Identify which cell holds the provided text, then report its [x, y] central coordinate. 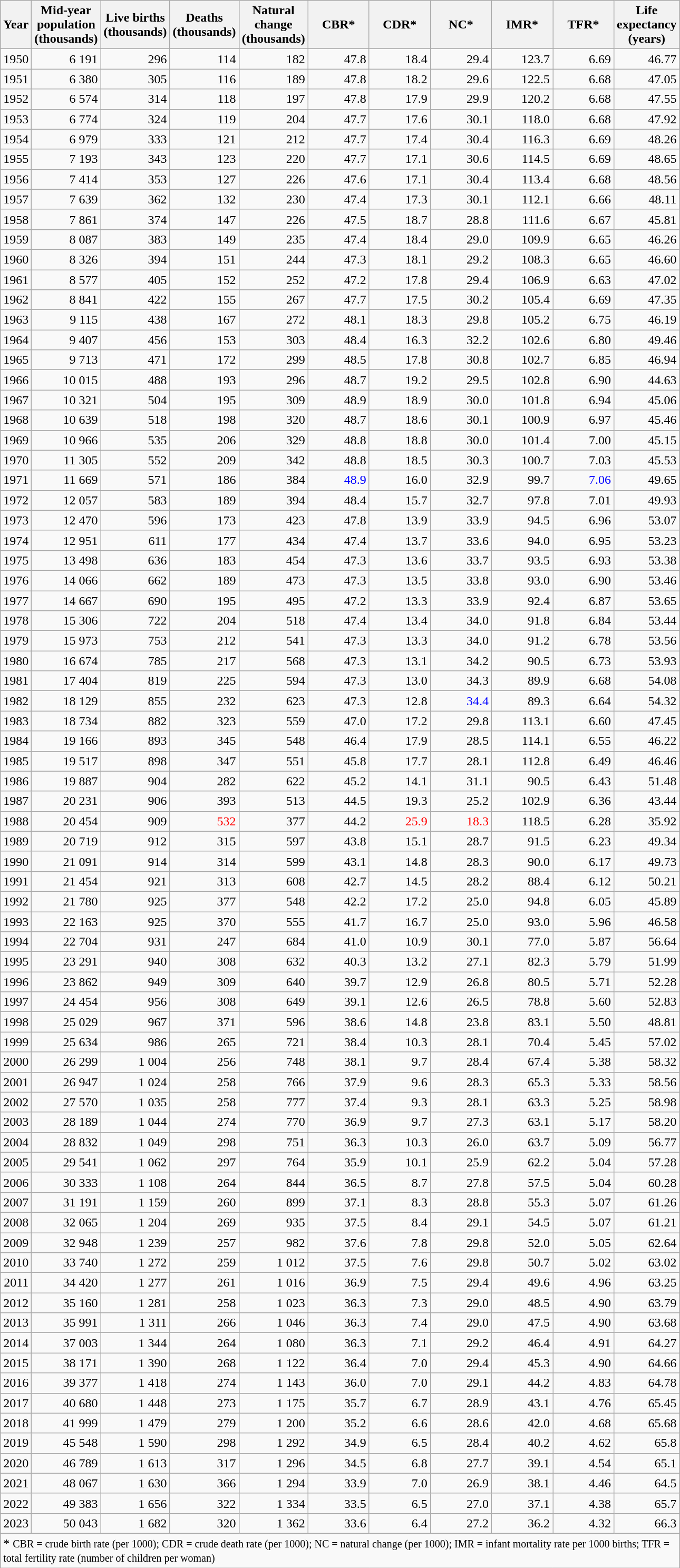
118 [205, 99]
116 [205, 79]
25.2 [461, 801]
1983 [16, 721]
568 [273, 661]
53.46 [647, 580]
313 [205, 881]
16 674 [66, 661]
Mid-year population (thousands) [66, 25]
53.56 [647, 641]
34.9 [338, 1443]
1 012 [273, 1263]
46.94 [647, 360]
269 [205, 1222]
64.5 [647, 1483]
14.1 [400, 781]
32.2 [461, 340]
198 [205, 420]
230 [273, 199]
64.27 [647, 1343]
100.7 [522, 460]
273 [205, 1403]
206 [205, 440]
1973 [16, 520]
14 066 [66, 580]
342 [273, 460]
53.38 [647, 560]
152 [205, 280]
6.23 [583, 841]
6.73 [583, 661]
2011 [16, 1283]
6 774 [66, 119]
102.8 [522, 380]
345 [205, 741]
1 035 [135, 1102]
114.1 [522, 741]
906 [135, 801]
20 454 [66, 821]
1959 [16, 239]
118.0 [522, 119]
33.5 [338, 1503]
1977 [16, 600]
5.45 [583, 1042]
882 [135, 721]
45.8 [338, 761]
49.6 [522, 1283]
6 979 [66, 139]
6.4 [400, 1523]
384 [273, 480]
65.8 [647, 1443]
173 [205, 520]
1 024 [135, 1082]
15 973 [66, 641]
559 [273, 721]
7 414 [66, 179]
61.26 [647, 1202]
147 [205, 219]
257 [205, 1242]
4.46 [583, 1483]
260 [205, 1202]
488 [135, 380]
48.1 [338, 320]
1991 [16, 881]
16.7 [400, 922]
305 [135, 79]
9.6 [400, 1082]
1962 [16, 300]
34 420 [66, 1283]
535 [135, 440]
1 062 [135, 1162]
1 362 [273, 1523]
65.45 [647, 1403]
27.1 [461, 962]
1980 [16, 661]
766 [273, 1082]
13 498 [66, 560]
7.5 [400, 1283]
636 [135, 560]
456 [135, 340]
102.6 [522, 340]
91.8 [522, 621]
267 [273, 300]
27.8 [461, 1182]
19.2 [400, 380]
37.6 [338, 1242]
18 129 [66, 701]
1978 [16, 621]
904 [135, 781]
6.67 [583, 219]
46.77 [647, 59]
1990 [16, 861]
58.32 [647, 1062]
105.2 [522, 320]
26.0 [461, 1142]
18.6 [400, 420]
986 [135, 1042]
29.6 [461, 79]
21 091 [66, 861]
49 383 [66, 1503]
63.7 [522, 1142]
45.15 [647, 440]
55.3 [522, 1202]
63.79 [647, 1303]
7 639 [66, 199]
28.5 [461, 741]
1 044 [135, 1122]
329 [273, 440]
764 [273, 1162]
252 [273, 280]
1965 [16, 360]
4.32 [583, 1523]
46.46 [647, 761]
1981 [16, 681]
48 067 [66, 1483]
30.2 [461, 300]
819 [135, 681]
58.98 [647, 1102]
151 [205, 259]
47.6 [338, 179]
1969 [16, 440]
33 740 [66, 1263]
855 [135, 701]
23 862 [66, 982]
1997 [16, 1002]
37 003 [66, 1343]
53.93 [647, 661]
1979 [16, 641]
105.4 [522, 300]
28 189 [66, 1122]
7.03 [583, 460]
44.63 [647, 380]
39.7 [338, 982]
323 [205, 721]
20 231 [66, 801]
28.9 [461, 1403]
8 326 [66, 259]
1982 [16, 701]
29.5 [461, 380]
36.5 [338, 1182]
31.1 [461, 781]
42.2 [338, 901]
7.4 [400, 1323]
893 [135, 741]
120.2 [522, 99]
1950 [16, 59]
1 390 [135, 1363]
64.78 [647, 1383]
26.8 [461, 982]
63.68 [647, 1323]
35.92 [647, 821]
422 [135, 300]
57.02 [647, 1042]
1 143 [273, 1383]
30.6 [461, 159]
12 470 [66, 520]
5.25 [583, 1102]
63.1 [522, 1122]
532 [205, 821]
1 239 [135, 1242]
37.9 [338, 1082]
27 570 [66, 1102]
1 200 [273, 1423]
41.7 [338, 922]
18.1 [400, 259]
30.3 [461, 460]
2003 [16, 1122]
172 [205, 360]
956 [135, 1002]
63.3 [522, 1102]
5.09 [583, 1142]
47.55 [647, 99]
5.96 [583, 922]
1966 [16, 380]
47.0 [338, 721]
25 029 [66, 1022]
1968 [16, 420]
1972 [16, 500]
405 [135, 280]
193 [205, 380]
123.7 [522, 59]
1974 [16, 540]
62.2 [522, 1162]
24 454 [66, 1002]
78.8 [522, 1002]
51.48 [647, 781]
6.28 [583, 821]
10 321 [66, 400]
13.5 [400, 580]
217 [205, 661]
89.9 [522, 681]
IMR* [522, 25]
43.44 [647, 801]
13.1 [400, 661]
61.21 [647, 1222]
99.7 [522, 480]
36.0 [338, 1383]
52.0 [522, 1242]
1956 [16, 179]
2016 [16, 1383]
102.7 [522, 360]
640 [273, 982]
13.7 [400, 540]
19 166 [66, 741]
35.9 [338, 1162]
2013 [16, 1323]
57.28 [647, 1162]
2020 [16, 1463]
1 613 [135, 1463]
1961 [16, 280]
48.81 [647, 1022]
113.1 [522, 721]
299 [273, 360]
1984 [16, 741]
15.1 [400, 841]
2006 [16, 1182]
14 667 [66, 600]
177 [205, 540]
2018 [16, 1423]
12.6 [400, 1002]
32 065 [66, 1222]
2021 [16, 1483]
TFR* [583, 25]
1 296 [273, 1463]
132 [205, 199]
49.65 [647, 480]
18.7 [400, 219]
265 [205, 1042]
1 016 [273, 1283]
39 377 [66, 1383]
232 [205, 701]
49.73 [647, 861]
4.54 [583, 1463]
50 043 [66, 1523]
54.32 [647, 701]
5.17 [583, 1122]
2012 [16, 1303]
371 [205, 1022]
102.9 [522, 801]
912 [135, 841]
34.3 [461, 681]
83.1 [522, 1022]
11 669 [66, 480]
33.7 [461, 560]
322 [205, 1503]
1 292 [273, 1443]
504 [135, 400]
244 [273, 259]
434 [273, 540]
438 [135, 320]
12 951 [66, 540]
10.9 [400, 942]
Deaths (thousands) [205, 25]
63.25 [647, 1283]
6 380 [66, 79]
1 272 [135, 1263]
909 [135, 821]
454 [273, 560]
225 [205, 681]
18.5 [400, 460]
16.3 [400, 340]
471 [135, 360]
632 [273, 962]
113.4 [522, 179]
53.44 [647, 621]
23.8 [461, 1022]
383 [135, 239]
4.68 [583, 1423]
89.3 [522, 701]
473 [273, 580]
44.5 [338, 801]
53.07 [647, 520]
121 [205, 139]
Live births (thousands) [135, 25]
297 [205, 1162]
46.60 [647, 259]
6.66 [583, 199]
28.2 [461, 881]
56.64 [647, 942]
555 [273, 922]
32 948 [66, 1242]
7.8 [400, 1242]
48.65 [647, 159]
114.5 [522, 159]
949 [135, 982]
5.33 [583, 1082]
2017 [16, 1403]
7.6 [400, 1263]
1999 [16, 1042]
753 [135, 641]
4.83 [583, 1383]
1988 [16, 821]
112.1 [522, 199]
1 080 [273, 1343]
571 [135, 480]
35 991 [66, 1323]
93.5 [522, 560]
6.85 [583, 360]
6.80 [583, 340]
118.5 [522, 821]
34.4 [461, 701]
14.5 [400, 881]
54.5 [522, 1222]
1955 [16, 159]
35 160 [66, 1303]
38 171 [66, 1363]
45.06 [647, 400]
49.93 [647, 500]
282 [205, 781]
27.3 [461, 1122]
34.5 [338, 1463]
1 281 [135, 1303]
94.8 [522, 901]
45 548 [66, 1443]
5.02 [583, 1263]
40.2 [522, 1443]
153 [205, 340]
12.8 [400, 701]
25 634 [66, 1042]
50.7 [522, 1263]
684 [273, 942]
495 [273, 600]
353 [135, 179]
279 [205, 1423]
12 057 [66, 500]
38.4 [338, 1042]
34.2 [461, 661]
91.2 [522, 641]
35.7 [338, 1403]
70.4 [522, 1042]
6.17 [583, 861]
46.22 [647, 741]
40 680 [66, 1403]
9 115 [66, 320]
13.0 [400, 681]
88.4 [522, 881]
15 306 [66, 621]
123 [205, 159]
36.2 [522, 1523]
65.7 [647, 1503]
8 577 [66, 280]
1952 [16, 99]
17.4 [400, 139]
5.50 [583, 1022]
51.99 [647, 962]
28.6 [461, 1423]
611 [135, 540]
26.5 [461, 1002]
1 108 [135, 1182]
31 191 [66, 1202]
770 [273, 1122]
63.02 [647, 1263]
8.3 [400, 1202]
268 [205, 1363]
370 [205, 922]
315 [205, 841]
47.35 [647, 300]
101.8 [522, 400]
541 [273, 641]
186 [205, 480]
13.2 [400, 962]
6.97 [583, 420]
1964 [16, 340]
2023 [16, 1523]
58.56 [647, 1082]
921 [135, 881]
1953 [16, 119]
649 [273, 1002]
21 454 [66, 881]
6 574 [66, 99]
CBR* [338, 25]
66.3 [647, 1523]
8 841 [66, 300]
17.6 [400, 119]
65.1 [647, 1463]
1987 [16, 801]
324 [135, 119]
6.05 [583, 901]
90.0 [522, 861]
26 947 [66, 1082]
374 [135, 219]
2007 [16, 1202]
2015 [16, 1363]
19 887 [66, 781]
32.9 [461, 480]
33.8 [461, 580]
8.4 [400, 1222]
19 517 [66, 761]
256 [205, 1062]
4.38 [583, 1503]
1994 [16, 942]
209 [205, 460]
18.2 [400, 79]
935 [273, 1222]
58.20 [647, 1122]
1957 [16, 199]
155 [205, 300]
49.46 [647, 340]
2004 [16, 1142]
5.79 [583, 962]
393 [205, 801]
1993 [16, 922]
1963 [16, 320]
46 789 [66, 1463]
931 [135, 942]
111.6 [522, 219]
65.3 [522, 1082]
1 175 [273, 1403]
7 193 [66, 159]
1951 [16, 79]
29.9 [461, 99]
2022 [16, 1503]
94.0 [522, 540]
18 734 [66, 721]
1976 [16, 580]
4.96 [583, 1283]
5.60 [583, 1002]
91.5 [522, 841]
2005 [16, 1162]
18.9 [400, 400]
94.5 [522, 520]
37.4 [338, 1102]
30 333 [66, 1182]
19.3 [400, 801]
6.43 [583, 781]
46.58 [647, 922]
1995 [16, 962]
722 [135, 621]
6.75 [583, 320]
6.49 [583, 761]
49.34 [647, 841]
10.1 [400, 1162]
1986 [16, 781]
53.65 [647, 600]
6.55 [583, 741]
Natural change (thousands) [273, 25]
4.91 [583, 1343]
8.7 [400, 1182]
1 344 [135, 1343]
46.19 [647, 320]
21 780 [66, 901]
53.23 [647, 540]
7.1 [400, 1343]
183 [205, 560]
1 418 [135, 1383]
149 [205, 239]
127 [205, 179]
1 656 [135, 1503]
6.96 [583, 520]
266 [205, 1323]
Year [16, 25]
235 [273, 239]
1985 [16, 761]
54.08 [647, 681]
423 [273, 520]
1998 [16, 1022]
5.05 [583, 1242]
551 [273, 761]
2009 [16, 1242]
26.9 [461, 1483]
16.0 [400, 480]
1 682 [135, 1523]
751 [273, 1142]
8 087 [66, 239]
317 [205, 1463]
2019 [16, 1443]
NC* [461, 25]
6.95 [583, 540]
2002 [16, 1102]
Life expectancy (years) [647, 25]
38.6 [338, 1022]
1 023 [273, 1303]
42.0 [522, 1423]
6.6 [400, 1423]
28.7 [461, 841]
32.7 [461, 500]
583 [135, 500]
366 [205, 1483]
940 [135, 962]
29 541 [66, 1162]
80.5 [522, 982]
1 311 [135, 1323]
114 [205, 59]
109.9 [522, 239]
899 [273, 1202]
343 [135, 159]
333 [135, 139]
4.62 [583, 1443]
690 [135, 600]
47.45 [647, 721]
10 639 [66, 420]
1 294 [273, 1483]
721 [273, 1042]
45.89 [647, 901]
97.8 [522, 500]
9 713 [66, 360]
552 [135, 460]
6.8 [400, 1463]
1 448 [135, 1403]
18.8 [400, 440]
17 404 [66, 681]
6.84 [583, 621]
597 [273, 841]
43.8 [338, 841]
303 [273, 340]
748 [273, 1062]
11 305 [66, 460]
167 [205, 320]
48.56 [647, 179]
9 407 [66, 340]
844 [273, 1182]
272 [273, 320]
777 [273, 1102]
23 291 [66, 962]
5.87 [583, 942]
13.6 [400, 560]
30.8 [461, 360]
10 015 [66, 380]
52.28 [647, 982]
261 [205, 1283]
27.7 [461, 1463]
116.3 [522, 139]
17.7 [400, 761]
1967 [16, 400]
6.94 [583, 400]
48.11 [647, 199]
7 861 [66, 219]
50.21 [647, 881]
1 630 [135, 1483]
1971 [16, 480]
7.06 [583, 480]
41.0 [338, 942]
6.36 [583, 801]
28 832 [66, 1142]
101.4 [522, 440]
6.7 [400, 1403]
6.12 [583, 881]
41 999 [66, 1423]
45.81 [647, 219]
7.01 [583, 500]
1970 [16, 460]
1960 [16, 259]
56.77 [647, 1142]
67.4 [522, 1062]
6.64 [583, 701]
CDR* [400, 25]
7.00 [583, 440]
2008 [16, 1222]
47.05 [647, 79]
247 [205, 942]
122.5 [522, 79]
17.5 [400, 300]
1 334 [273, 1503]
1 277 [135, 1283]
13.9 [400, 520]
48.26 [647, 139]
45.53 [647, 460]
77.0 [522, 942]
622 [273, 781]
1 204 [135, 1222]
108.3 [522, 259]
119 [205, 119]
898 [135, 761]
65.68 [647, 1423]
15.7 [400, 500]
662 [135, 580]
1 004 [135, 1062]
45.2 [338, 781]
1996 [16, 982]
47.02 [647, 280]
7.3 [400, 1303]
1958 [16, 219]
27.0 [461, 1503]
46.26 [647, 239]
5.38 [583, 1062]
12.9 [400, 982]
27.2 [461, 1523]
9.3 [400, 1102]
17.3 [400, 199]
26 299 [66, 1062]
2010 [16, 1263]
1 159 [135, 1202]
45.46 [647, 420]
1 046 [273, 1323]
1975 [16, 560]
1 590 [135, 1443]
1 479 [135, 1423]
599 [273, 861]
22 163 [66, 922]
57.5 [522, 1182]
594 [273, 681]
92.4 [522, 600]
100.9 [522, 420]
1954 [16, 139]
6.87 [583, 600]
106.9 [522, 280]
82.3 [522, 962]
35.2 [338, 1423]
6.93 [583, 560]
22 704 [66, 942]
1989 [16, 841]
785 [135, 661]
182 [273, 59]
112.8 [522, 761]
967 [135, 1022]
608 [273, 881]
1992 [16, 901]
1 049 [135, 1142]
6 191 [66, 59]
36.4 [338, 1363]
2014 [16, 1343]
6.63 [583, 280]
513 [273, 801]
982 [273, 1242]
52.83 [647, 1002]
914 [135, 861]
10 966 [66, 440]
40.3 [338, 962]
2000 [16, 1062]
62.64 [647, 1242]
20 719 [66, 841]
4.76 [583, 1403]
2001 [16, 1082]
13.4 [400, 621]
60.28 [647, 1182]
220 [273, 159]
1 122 [273, 1363]
259 [205, 1263]
5.71 [583, 982]
45.3 [522, 1363]
6.60 [583, 721]
623 [273, 701]
6.78 [583, 641]
362 [135, 199]
197 [273, 99]
64.66 [647, 1363]
42.7 [338, 881]
47.92 [647, 119]
347 [205, 761]
